Identify which cell holds the provided text, then report its (x, y) central coordinate. 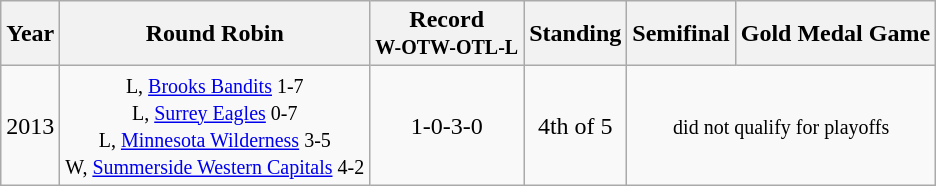
L, Brooks Bandits 1-7L, Surrey Eagles 0-7L, Minnesota Wilderness 3-5W, Summerside Western Capitals 4-2 (215, 126)
4th of 5 (576, 126)
RecordW-OTW-OTL-L (447, 34)
Semifinal (681, 34)
Gold Medal Game (835, 34)
2013 (30, 126)
Standing (576, 34)
did not qualify for playoffs (782, 126)
1-0-3-0 (447, 126)
Year (30, 34)
Round Robin (215, 34)
